Search for the cell housing the specified text and yield its [x, y] center coordinate. 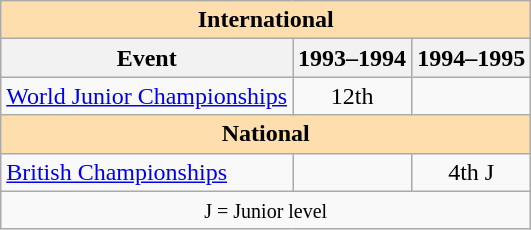
12th [352, 96]
1993–1994 [352, 58]
World Junior Championships [147, 96]
J = Junior level [266, 210]
National [266, 134]
4th J [472, 172]
1994–1995 [472, 58]
Event [147, 58]
British Championships [147, 172]
International [266, 20]
